Search for the cell housing the specified text and yield its (x, y) center coordinate. 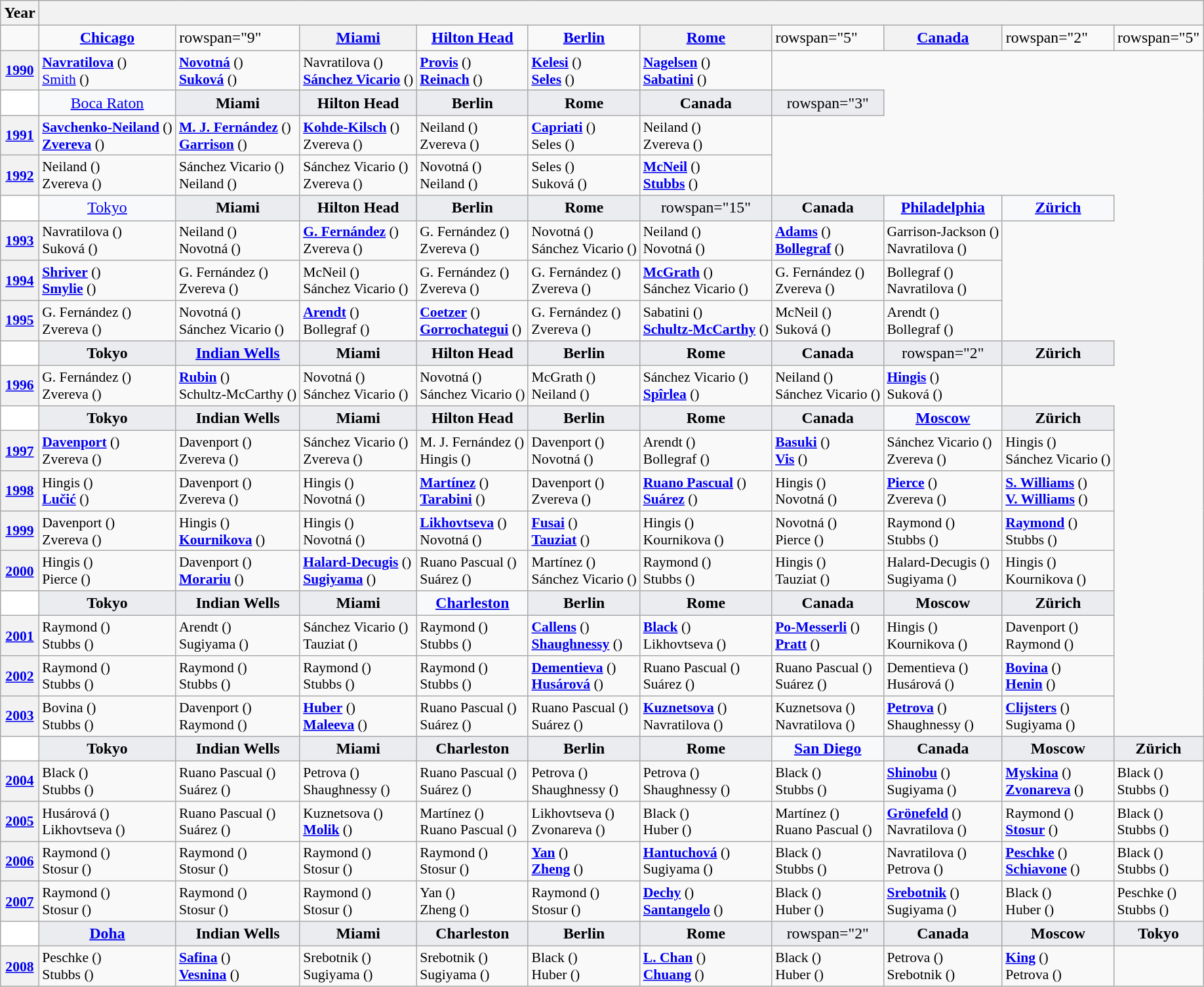
McNeil () Sánchez Vicario () (358, 281)
Davenport () Novotná () (584, 451)
Hantuchová () Sugiyama () (706, 862)
Arendt () Sugiyama () (237, 636)
1998 (20, 491)
McNeil () Stubbs () (706, 176)
rowspan="3" (828, 103)
2008 (20, 967)
Martínez () Tarabini () (472, 491)
Neiland () Sánchez Vicario () (828, 386)
King () Petrova () (1058, 967)
1993 (20, 240)
S. Williams () V. Williams () (1058, 491)
Bovina () Henin () (1058, 675)
Shriver () Smylie () (108, 281)
1997 (20, 451)
Kuznetsova () Molik () (358, 821)
McGrath () Neiland () (584, 386)
Navratilova () Sánchez Vicario () (358, 71)
Navratilova () Smith () (108, 71)
Po-Messerli () Pratt () (828, 636)
Clijsters () Sugiyama () (1058, 716)
2000 (20, 571)
Myskina () Zvonareva () (1058, 782)
Sánchez Vicario () Tauziat () (358, 636)
Martínez () Sánchez Vicario () (584, 571)
Adams () Bollegraf () (828, 240)
Novotná () Pierce () (828, 531)
Novotná () Suková () (237, 71)
1990 (20, 71)
Hingis () Sánchez Vicario () (1058, 451)
Capriati () Seles () (584, 135)
Likhovtseva () Zvonareva () (584, 821)
Dechy () Santangelo () (706, 901)
M. J. Fernández () Garrison () (237, 135)
1996 (20, 386)
Safina () Vesnina () (237, 967)
2004 (20, 782)
2007 (20, 901)
Petrova () Srebotnik () (943, 967)
Boca Raton (108, 103)
Kelesi () Seles () (584, 71)
Fusai () Tauziat () (584, 531)
Grönefeld () Navratilova () (943, 821)
Year (20, 13)
2006 (20, 862)
Black () Likhovtseva () (706, 636)
Pierce () Zvereva () (943, 491)
rowspan="9" (237, 38)
Chicago (108, 38)
Hingis () Suková () (943, 386)
Davenport () Morariu () (237, 571)
Shinobu () Sugiyama () (943, 782)
M. J. Fernández () Hingis () (472, 451)
2002 (20, 675)
L. Chan () Chuang () (706, 967)
Sánchez Vicario () Neiland () (237, 176)
Huber () Maleeva () (358, 716)
Kohde-Kilsch () Zvereva () (358, 135)
2001 (20, 636)
1995 (20, 321)
1992 (20, 176)
Hingis () Lučić () (108, 491)
Basuki () Vis () (828, 451)
Provis () Reinach () (472, 71)
Garrison-Jackson () Navratilova () (943, 240)
Husárová () Likhovtseva () (108, 821)
Nagelsen () Sabatini () (706, 71)
Peschke () Schiavone () (1058, 862)
McNeil () Suková () (828, 321)
Bollegraf () Navratilova () (943, 281)
rowspan="15" (706, 208)
2003 (20, 716)
1991 (20, 135)
Doha (108, 934)
2005 (20, 821)
Philadelphia (943, 208)
Novotná () Neiland () (472, 176)
San Diego (828, 749)
Navratilova () Petrova () (943, 862)
Savchenko-Neiland () Zvereva () (108, 135)
Seles () Suková () (584, 176)
Likhovtseva () Novotná () (472, 531)
Callens () Shaughnessy () (584, 636)
Bovina () Stubbs () (108, 716)
McGrath () Sánchez Vicario () (706, 281)
Sánchez Vicario () Spîrlea () (706, 386)
Navratilova () Suková () (108, 240)
Sabatini () Schultz-McCarthy () (706, 321)
Hingis () Tauziat () (828, 571)
1994 (20, 281)
1999 (20, 531)
Rubin () Schultz-McCarthy () (237, 386)
Hingis () Pierce () (108, 571)
Coetzer () Gorrochategui () (472, 321)
